Locate the cell with the specified text and output its [x, y] center coordinate. 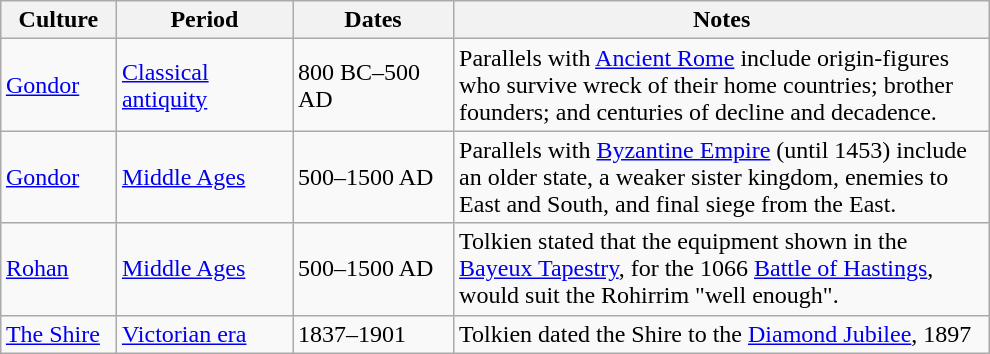
The Shire [58, 334]
Notes [722, 20]
Victorian era [204, 334]
800 BC–500 AD [372, 85]
Tolkien dated the Shire to the Diamond Jubilee, 1897 [722, 334]
Period [204, 20]
Classical antiquity [204, 85]
Culture [58, 20]
Rohan [58, 269]
Tolkien stated that the equipment shown in the Bayeux Tapestry, for the 1066 Battle of Hastings, would suit the Rohirrim "well enough". [722, 269]
Dates [372, 20]
1837–1901 [372, 334]
